For the text-containing cell, return its midpoint in [X, Y] coordinate format. 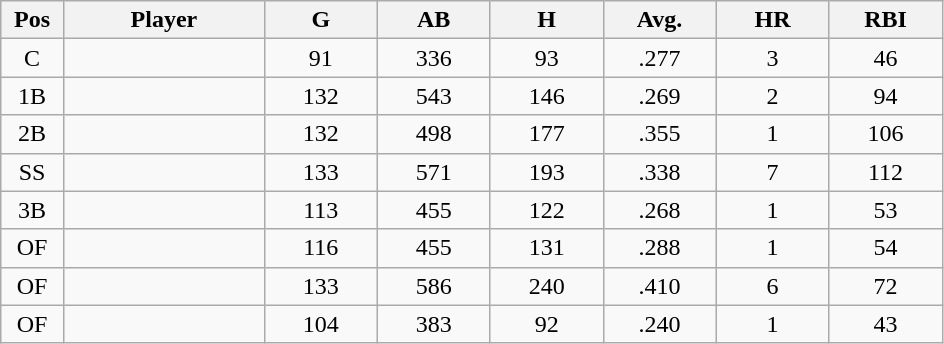
.288 [660, 248]
106 [886, 134]
146 [546, 96]
94 [886, 96]
240 [546, 286]
177 [546, 134]
.268 [660, 210]
586 [434, 286]
2 [772, 96]
.240 [660, 324]
1B [32, 96]
122 [546, 210]
.355 [660, 134]
43 [886, 324]
2B [32, 134]
72 [886, 286]
AB [434, 20]
131 [546, 248]
383 [434, 324]
3 [772, 58]
46 [886, 58]
104 [320, 324]
116 [320, 248]
Avg. [660, 20]
498 [434, 134]
C [32, 58]
Player [164, 20]
HR [772, 20]
91 [320, 58]
3B [32, 210]
543 [434, 96]
193 [546, 172]
92 [546, 324]
571 [434, 172]
Pos [32, 20]
SS [32, 172]
336 [434, 58]
53 [886, 210]
RBI [886, 20]
H [546, 20]
113 [320, 210]
7 [772, 172]
112 [886, 172]
54 [886, 248]
.277 [660, 58]
.269 [660, 96]
6 [772, 286]
G [320, 20]
93 [546, 58]
.338 [660, 172]
.410 [660, 286]
